Capture the cell that displays the provided text and extract its (X, Y) central coordinate. 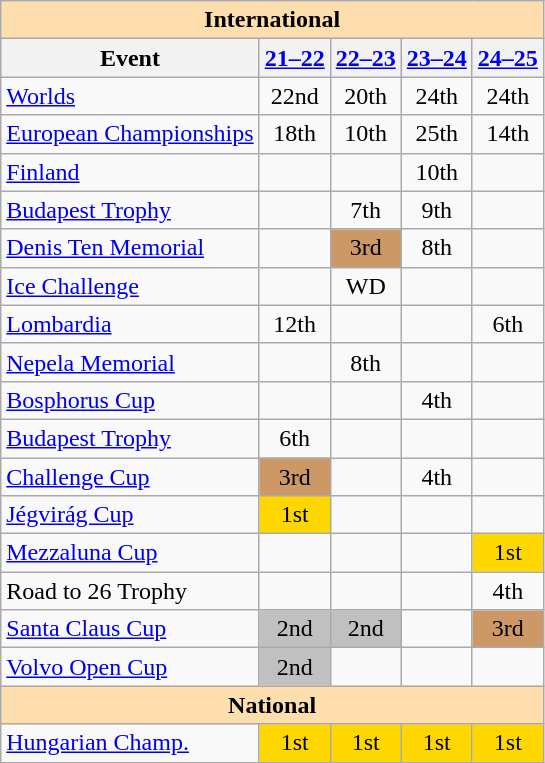
European Championships (130, 134)
Hungarian Champ. (130, 743)
21–22 (294, 58)
20th (366, 96)
Road to 26 Trophy (130, 591)
Event (130, 58)
Ice Challenge (130, 286)
Denis Ten Memorial (130, 248)
23–24 (436, 58)
Mezzaluna Cup (130, 553)
24–25 (508, 58)
14th (508, 134)
9th (436, 210)
Worlds (130, 96)
12th (294, 324)
25th (436, 134)
22nd (294, 96)
Finland (130, 172)
Jégvirág Cup (130, 515)
International (272, 20)
Lombardia (130, 324)
National (272, 705)
7th (366, 210)
Volvo Open Cup (130, 667)
18th (294, 134)
WD (366, 286)
Bosphorus Cup (130, 400)
Santa Claus Cup (130, 629)
Challenge Cup (130, 477)
Nepela Memorial (130, 362)
22–23 (366, 58)
